Locate the cell with the specified text and output its [x, y] center coordinate. 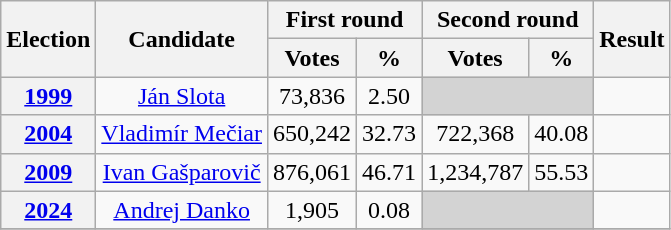
Election [48, 39]
1,234,787 [476, 172]
2.50 [390, 96]
55.53 [562, 172]
Candidate [182, 39]
2004 [48, 134]
40.08 [562, 134]
Vladimír Mečiar [182, 134]
73,836 [312, 96]
876,061 [312, 172]
2009 [48, 172]
First round [344, 20]
Andrej Danko [182, 210]
Result [632, 39]
2024 [48, 210]
Ján Slota [182, 96]
722,368 [476, 134]
46.71 [390, 172]
Ivan Gašparovič [182, 172]
0.08 [390, 210]
1999 [48, 96]
Second round [508, 20]
650,242 [312, 134]
1,905 [312, 210]
32.73 [390, 134]
